From the cell containing the given text, extract its center point as [X, Y] coordinate. 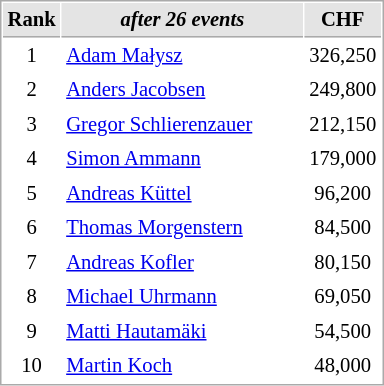
Thomas Morgenstern [183, 228]
96,200 [343, 194]
Simon Ammann [183, 158]
69,050 [343, 296]
Michael Uhrmann [183, 296]
48,000 [343, 366]
326,250 [343, 56]
2 [32, 90]
10 [32, 366]
7 [32, 262]
Matti Hautamäki [183, 332]
9 [32, 332]
249,800 [343, 90]
3 [32, 124]
8 [32, 296]
1 [32, 56]
54,500 [343, 332]
6 [32, 228]
179,000 [343, 158]
80,150 [343, 262]
after 26 events [183, 20]
5 [32, 194]
Andreas Kofler [183, 262]
Anders Jacobsen [183, 90]
Rank [32, 20]
4 [32, 158]
84,500 [343, 228]
212,150 [343, 124]
Martin Koch [183, 366]
Gregor Schlierenzauer [183, 124]
Adam Małysz [183, 56]
CHF [343, 20]
Andreas Küttel [183, 194]
